From the cell containing the given text, extract its center point as (X, Y) coordinate. 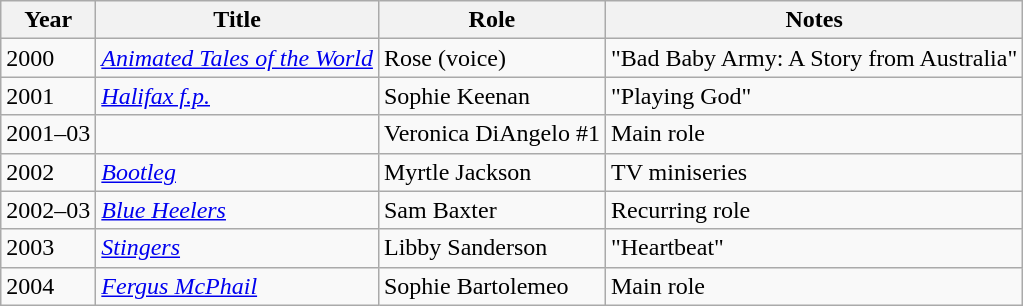
Recurring role (814, 210)
Animated Tales of the World (238, 58)
2001 (48, 96)
TV miniseries (814, 172)
Rose (voice) (492, 58)
Sophie Bartolemeo (492, 286)
2001–03 (48, 134)
Myrtle Jackson (492, 172)
"Playing God" (814, 96)
Blue Heelers (238, 210)
Libby Sanderson (492, 248)
Role (492, 20)
2004 (48, 286)
Stingers (238, 248)
2000 (48, 58)
"Heartbeat" (814, 248)
Veronica DiAngelo #1 (492, 134)
2002–03 (48, 210)
2003 (48, 248)
Halifax f.p. (238, 96)
Notes (814, 20)
2002 (48, 172)
Fergus McPhail (238, 286)
Year (48, 20)
Bootleg (238, 172)
Sophie Keenan (492, 96)
Sam Baxter (492, 210)
"Bad Baby Army: A Story from Australia" (814, 58)
Title (238, 20)
